Return [X, Y] of the center of cell containing provided text 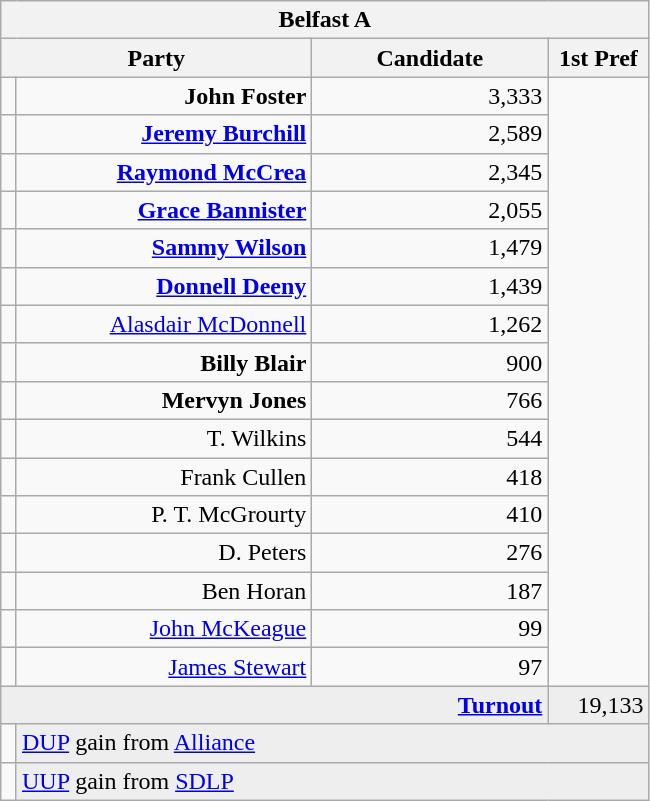
2,345 [430, 172]
418 [430, 477]
Jeremy Burchill [164, 134]
766 [430, 400]
410 [430, 515]
DUP gain from Alliance [332, 743]
1,439 [430, 286]
Billy Blair [164, 362]
James Stewart [164, 667]
Raymond McCrea [164, 172]
John McKeague [164, 629]
Candidate [430, 58]
187 [430, 591]
276 [430, 553]
Belfast A [325, 20]
1,479 [430, 248]
99 [430, 629]
Grace Bannister [164, 210]
UUP gain from SDLP [332, 781]
Party [156, 58]
Ben Horan [164, 591]
544 [430, 438]
1,262 [430, 324]
2,055 [430, 210]
19,133 [598, 705]
Alasdair McDonnell [164, 324]
T. Wilkins [164, 438]
Turnout [274, 705]
Mervyn Jones [164, 400]
2,589 [430, 134]
P. T. McGrourty [164, 515]
Frank Cullen [164, 477]
3,333 [430, 96]
900 [430, 362]
Sammy Wilson [164, 248]
1st Pref [598, 58]
D. Peters [164, 553]
Donnell Deeny [164, 286]
John Foster [164, 96]
97 [430, 667]
